Search for the cell housing the specified text and yield its [x, y] center coordinate. 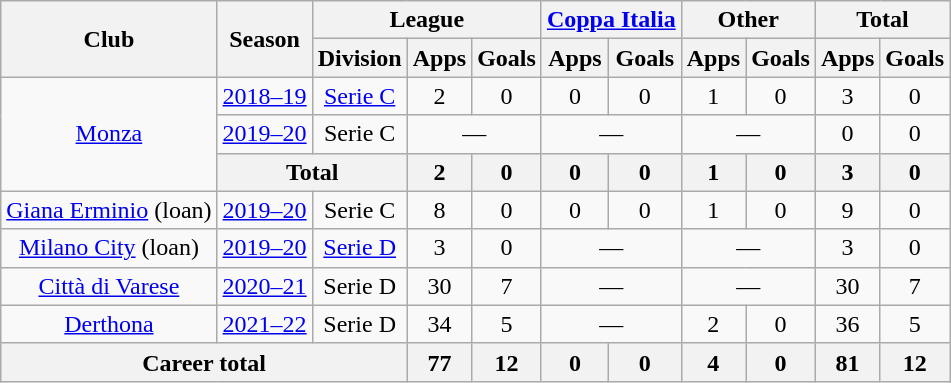
2018–19 [264, 96]
Derthona [109, 324]
8 [439, 210]
Season [264, 39]
Milano City (loan) [109, 248]
34 [439, 324]
81 [847, 362]
2021–22 [264, 324]
Other [748, 20]
League [426, 20]
Giana Erminio (loan) [109, 210]
9 [847, 210]
Città di Varese [109, 286]
77 [439, 362]
Club [109, 39]
Coppa Italia [611, 20]
Career total [204, 362]
Division [360, 58]
4 [713, 362]
Monza [109, 134]
2020–21 [264, 286]
36 [847, 324]
